Detect which cell encompasses the target text, then output its (X, Y) center coordinate. 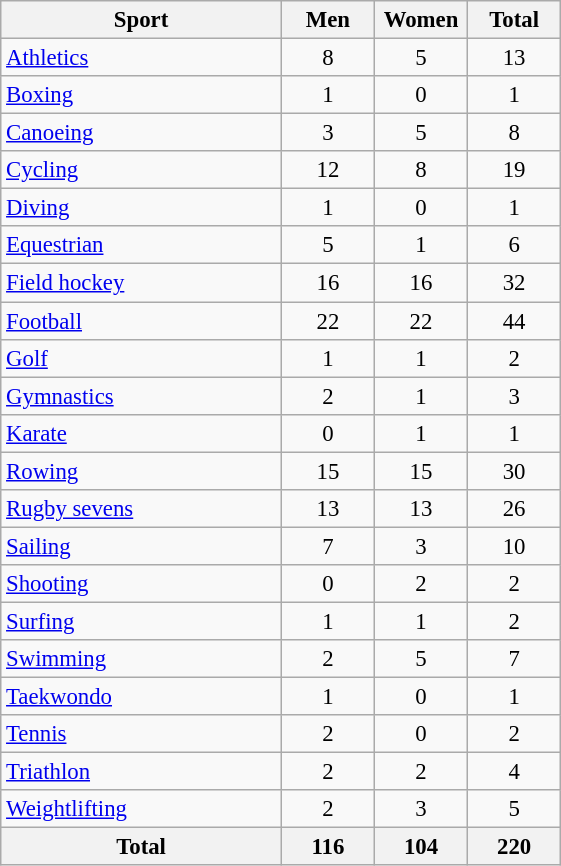
104 (420, 847)
116 (328, 847)
Swimming (142, 659)
Rowing (142, 471)
Weightlifting (142, 809)
Men (328, 20)
Sport (142, 20)
Cycling (142, 170)
Golf (142, 358)
Women (420, 20)
Karate (142, 433)
Rugby sevens (142, 509)
4 (514, 772)
Canoeing (142, 133)
220 (514, 847)
Football (142, 321)
19 (514, 170)
Boxing (142, 95)
Athletics (142, 58)
Equestrian (142, 245)
Taekwondo (142, 697)
Gymnastics (142, 396)
Field hockey (142, 283)
Shooting (142, 584)
Triathlon (142, 772)
44 (514, 321)
Surfing (142, 621)
Diving (142, 208)
12 (328, 170)
30 (514, 471)
26 (514, 509)
10 (514, 546)
6 (514, 245)
32 (514, 283)
Tennis (142, 734)
Sailing (142, 546)
